Find where the given text appears and provide that cell's center as (X, Y) coordinate. 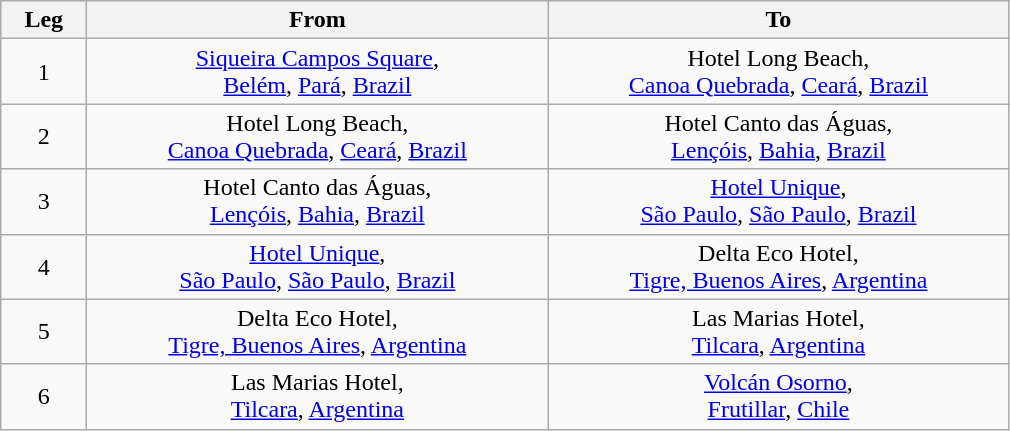
Leg (44, 20)
To (778, 20)
From (318, 20)
Volcán Osorno, Frutillar, Chile (778, 396)
4 (44, 266)
6 (44, 396)
Siqueira Campos Square, Belém, Pará, Brazil (318, 72)
5 (44, 332)
1 (44, 72)
3 (44, 202)
2 (44, 136)
